Output the [x, y] coordinate of the center of the cell containing the given text.  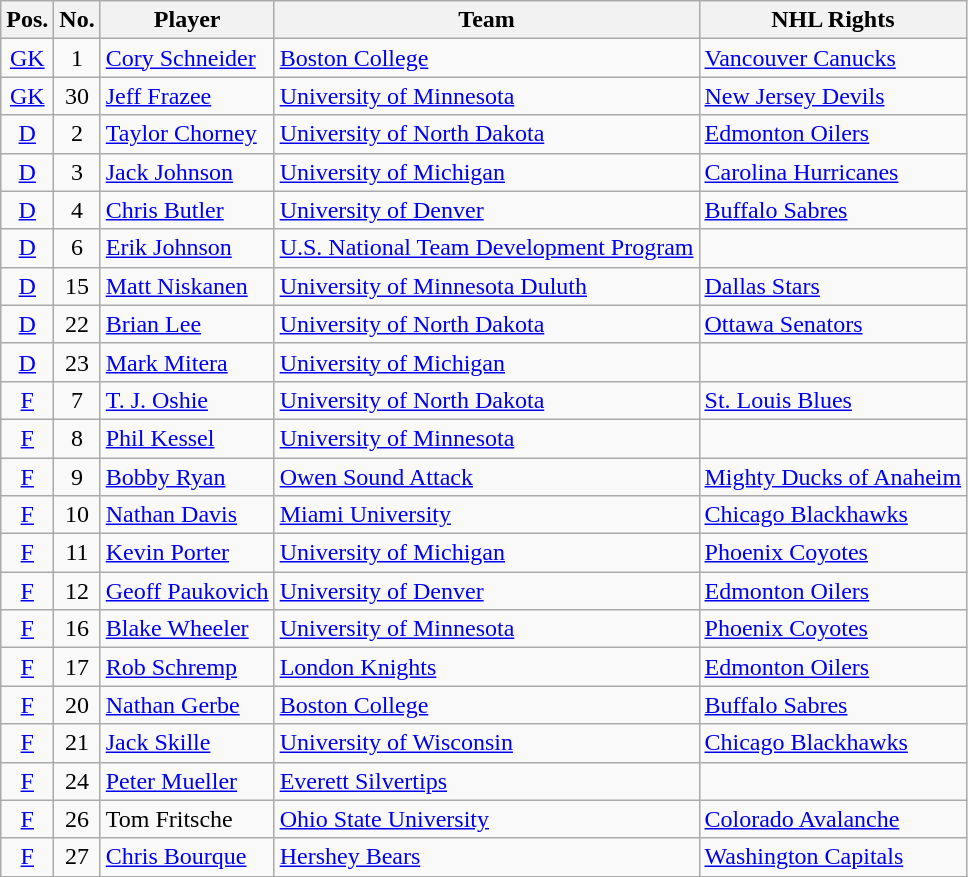
Nathan Davis [187, 515]
27 [77, 857]
Team [486, 20]
U.S. National Team Development Program [486, 248]
Washington Capitals [833, 857]
Nathan Gerbe [187, 705]
Blake Wheeler [187, 629]
Tom Fritsche [187, 819]
Colorado Avalanche [833, 819]
15 [77, 286]
Owen Sound Attack [486, 477]
No. [77, 20]
Pos. [28, 20]
Vancouver Canucks [833, 58]
4 [77, 210]
Everett Silvertips [486, 781]
3 [77, 172]
New Jersey Devils [833, 96]
9 [77, 477]
Cory Schneider [187, 58]
Hershey Bears [486, 857]
17 [77, 667]
21 [77, 743]
London Knights [486, 667]
Matt Niskanen [187, 286]
Taylor Chorney [187, 134]
16 [77, 629]
Dallas Stars [833, 286]
Erik Johnson [187, 248]
Kevin Porter [187, 553]
7 [77, 400]
Phil Kessel [187, 438]
Geoff Paukovich [187, 591]
2 [77, 134]
Chris Bourque [187, 857]
8 [77, 438]
Jack Johnson [187, 172]
Rob Schremp [187, 667]
23 [77, 362]
24 [77, 781]
30 [77, 96]
Jack Skille [187, 743]
Brian Lee [187, 324]
6 [77, 248]
Mighty Ducks of Anaheim [833, 477]
University of Minnesota Duluth [486, 286]
20 [77, 705]
Ohio State University [486, 819]
Ottawa Senators [833, 324]
12 [77, 591]
11 [77, 553]
26 [77, 819]
Peter Mueller [187, 781]
St. Louis Blues [833, 400]
NHL Rights [833, 20]
University of Wisconsin [486, 743]
Chris Butler [187, 210]
Miami University [486, 515]
Mark Mitera [187, 362]
T. J. Oshie [187, 400]
1 [77, 58]
Bobby Ryan [187, 477]
Player [187, 20]
Jeff Frazee [187, 96]
22 [77, 324]
Carolina Hurricanes [833, 172]
10 [77, 515]
